Determine the [X, Y] coordinate at the center of the cell enclosing the given text.  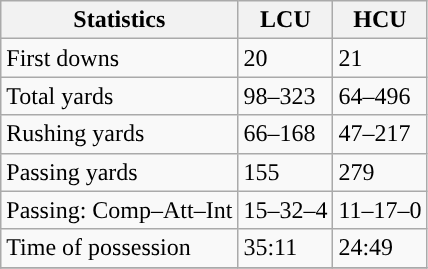
24:49 [380, 248]
155 [286, 172]
15–32–4 [286, 210]
98–323 [286, 96]
64–496 [380, 96]
66–168 [286, 134]
11–17–0 [380, 210]
First downs [120, 58]
HCU [380, 20]
20 [286, 58]
LCU [286, 20]
Statistics [120, 20]
Passing: Comp–Att–Int [120, 210]
279 [380, 172]
Passing yards [120, 172]
Time of possession [120, 248]
Rushing yards [120, 134]
47–217 [380, 134]
21 [380, 58]
Total yards [120, 96]
35:11 [286, 248]
